Determine the [x, y] coordinate at the center of the cell enclosing the given text.  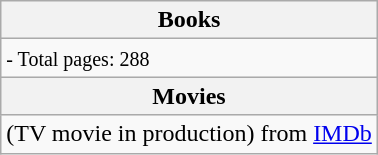
- Total pages: 288 [190, 58]
(TV movie in production) from IMDb [190, 134]
Movies [190, 96]
Books [190, 20]
